Pinpoint the cell where the given text exists, returning its (x, y) midpoint coordinate. 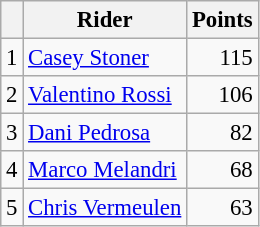
5 (12, 208)
Casey Stoner (105, 58)
4 (12, 170)
Valentino Rossi (105, 95)
68 (222, 170)
3 (12, 133)
Dani Pedrosa (105, 133)
106 (222, 95)
1 (12, 58)
Marco Melandri (105, 170)
82 (222, 133)
63 (222, 208)
Chris Vermeulen (105, 208)
2 (12, 95)
Rider (105, 20)
Points (222, 20)
115 (222, 58)
